Return [X, Y] of the center of cell containing provided text 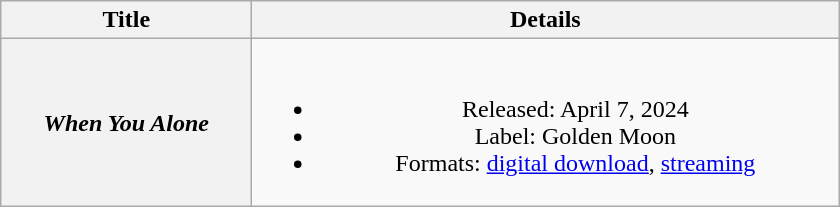
Title [126, 20]
Details [546, 20]
When You Alone [126, 122]
Released: April 7, 2024Label: Golden MoonFormats: digital download, streaming [546, 122]
